Scan for the cell matching the given text and deliver its [x, y] coordinate at center. 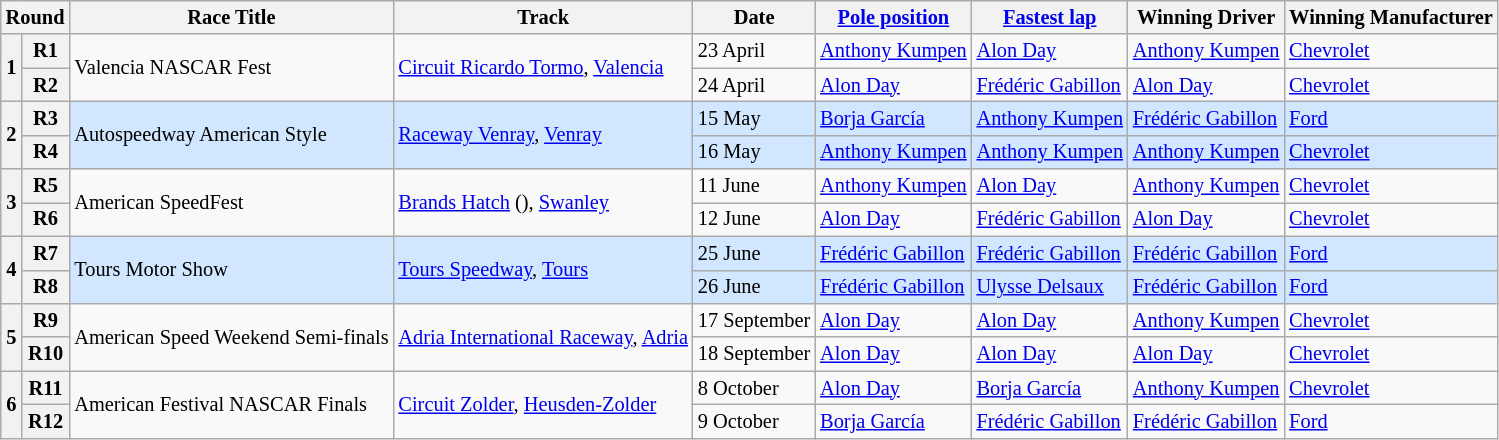
American SpeedFest [231, 202]
Round [36, 17]
Tours Motor Show [231, 270]
24 April [754, 85]
Autospeedway American Style [231, 134]
Brands Hatch (), Swanley [544, 202]
Track [544, 17]
Circuit Ricardo Tormo, Valencia [544, 68]
R7 [46, 253]
9 October [754, 421]
18 September [754, 354]
American Festival NASCAR Finals [231, 404]
American Speed Weekend Semi-finals [231, 336]
15 May [754, 118]
R4 [46, 152]
R5 [46, 186]
Pole position [893, 17]
R12 [46, 421]
R10 [46, 354]
Circuit Zolder, Heusden-Zolder [544, 404]
17 September [754, 320]
R2 [46, 85]
R3 [46, 118]
R8 [46, 287]
5 [12, 336]
Tours Speedway, Tours [544, 270]
12 June [754, 219]
11 June [754, 186]
R6 [46, 219]
R11 [46, 388]
6 [12, 404]
Race Title [231, 17]
Winning Driver [1206, 17]
23 April [754, 51]
Adria International Raceway, Adria [544, 336]
2 [12, 134]
3 [12, 202]
Date [754, 17]
Ulysse Delsaux [1050, 287]
16 May [754, 152]
Valencia NASCAR Fest [231, 68]
Fastest lap [1050, 17]
26 June [754, 287]
25 June [754, 253]
8 October [754, 388]
4 [12, 270]
R9 [46, 320]
Raceway Venray, Venray [544, 134]
R1 [46, 51]
Winning Manufacturer [1390, 17]
1 [12, 68]
